Detect which cell encompasses the target text, then output its [X, Y] center coordinate. 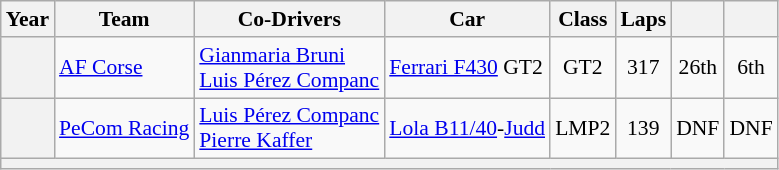
6th [750, 68]
Co-Drivers [289, 19]
LMP2 [582, 128]
Lola B11/40-Judd [467, 128]
GT2 [582, 68]
AF Corse [124, 68]
317 [643, 68]
Car [467, 19]
Ferrari F430 GT2 [467, 68]
Team [124, 19]
Class [582, 19]
Luis Pérez Companc Pierre Kaffer [289, 128]
PeCom Racing [124, 128]
Year [28, 19]
139 [643, 128]
Gianmaria Bruni Luis Pérez Companc [289, 68]
Laps [643, 19]
26th [698, 68]
